Scan for the cell matching the given text and deliver its [X, Y] coordinate at center. 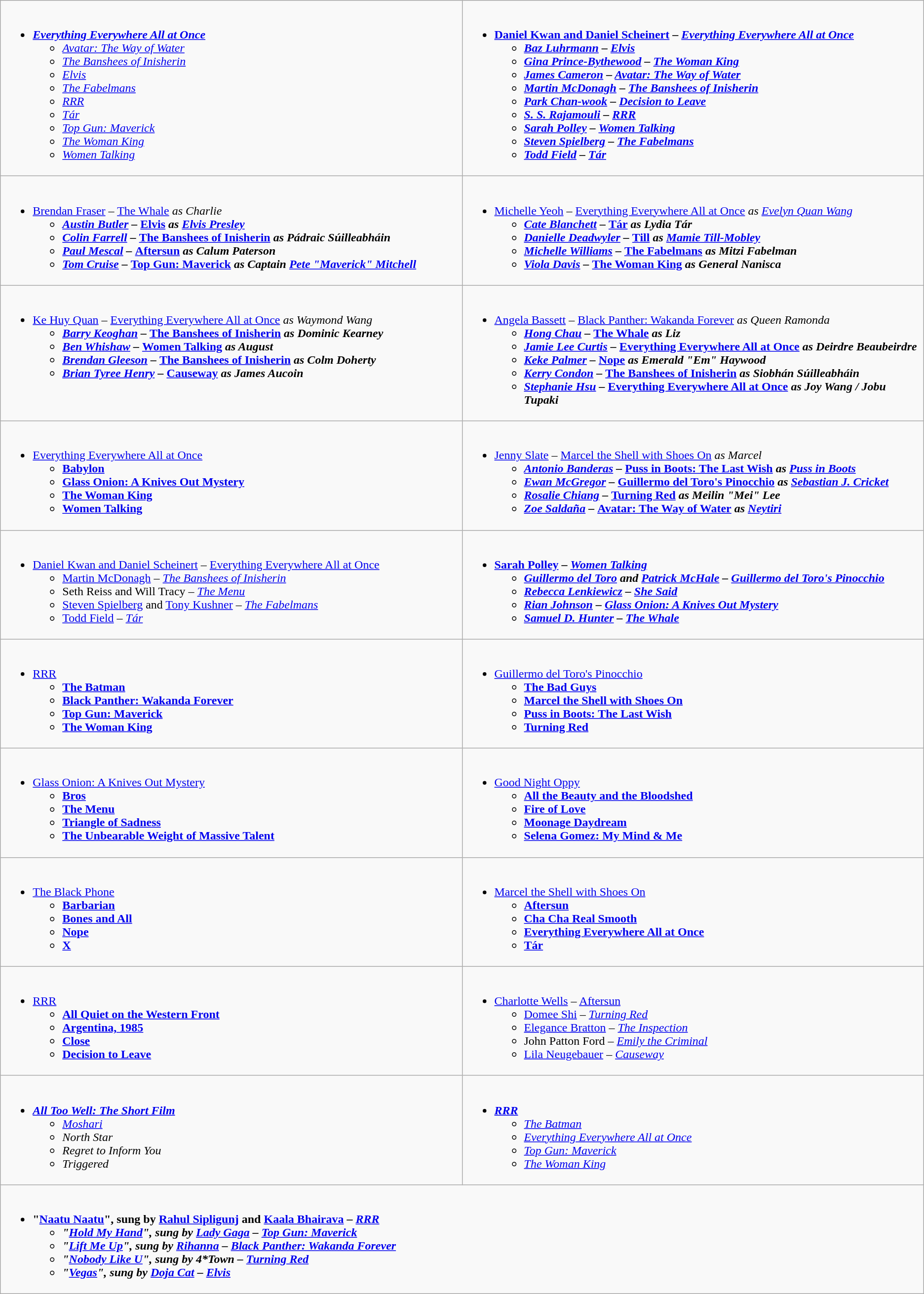
All Too Well: The Short FilmMoshariNorth StarRegret to Inform YouTriggered [231, 1130]
RRRThe BatmanEverything Everywhere All at OnceTop Gun: MaverickThe Woman King [693, 1130]
Charlotte Wells – AftersunDomee Shi – Turning RedElegance Bratton – The InspectionJohn Patton Ford – Emily the CriminalLila Neugebauer – Causeway [693, 1021]
Guillermo del Toro's PinocchioThe Bad GuysMarcel the Shell with Shoes OnPuss in Boots: The Last WishTurning Red [693, 694]
RRRThe BatmanBlack Panther: Wakanda ForeverTop Gun: MaverickThe Woman King [231, 694]
Glass Onion: A Knives Out MysteryBrosThe MenuTriangle of SadnessThe Unbearable Weight of Massive Talent [231, 802]
Everything Everywhere All at OnceBabylonGlass Onion: A Knives Out MysteryThe Woman KingWomen Talking [231, 476]
Good Night OppyAll the Beauty and the BloodshedFire of LoveMoonage DaydreamSelena Gomez: My Mind & Me [693, 802]
RRRAll Quiet on the Western FrontArgentina, 1985CloseDecision to Leave [231, 1021]
Marcel the Shell with Shoes OnAftersunCha Cha Real SmoothEverything Everywhere All at OnceTár [693, 912]
The Black PhoneBarbarianBones and AllNopeX [231, 912]
